For the text-containing cell, return its midpoint in [X, Y] coordinate format. 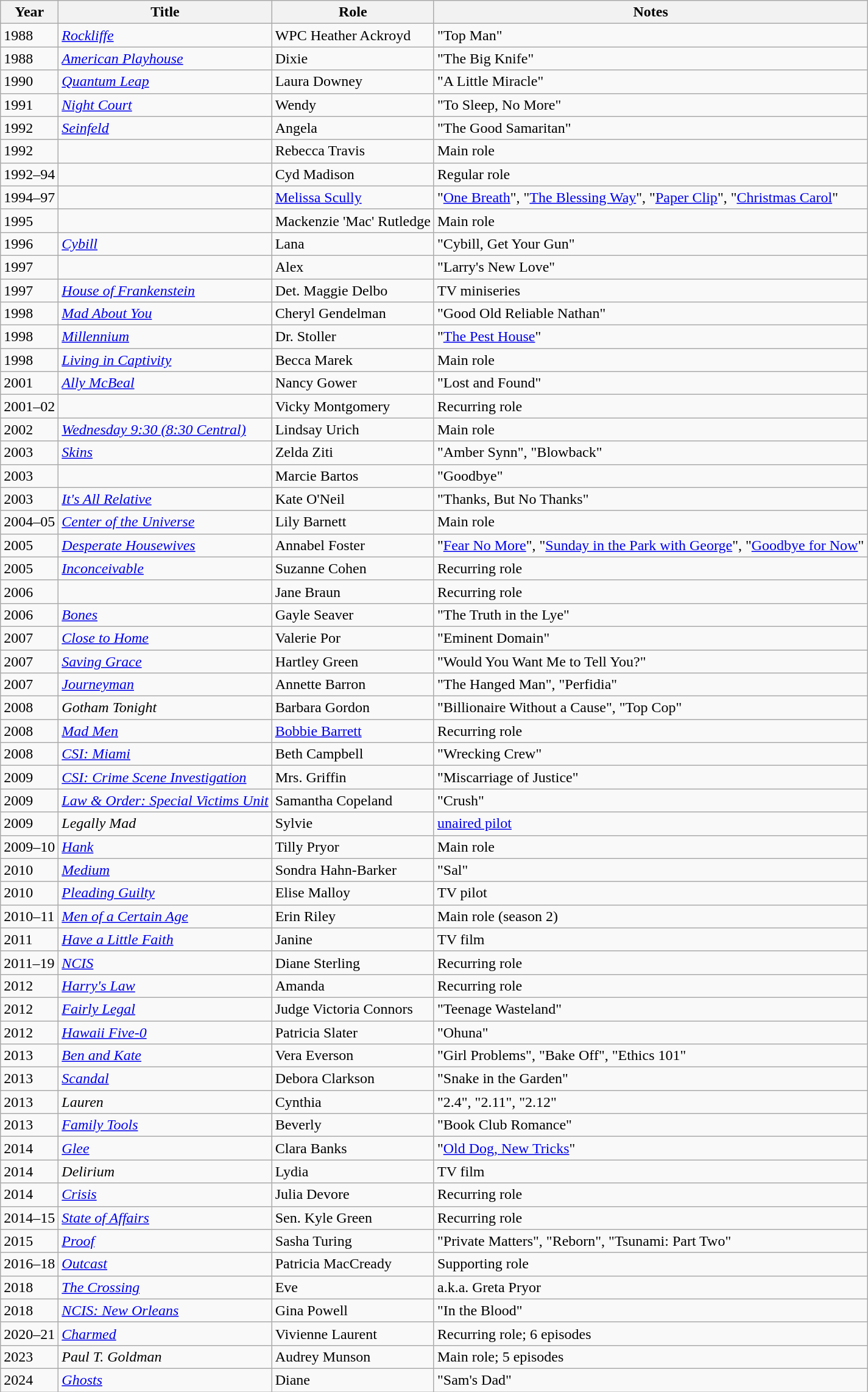
2011–19 [29, 963]
Recurring role; 6 episodes [651, 1334]
Elise Malloy [353, 893]
2004–05 [29, 522]
Gotham Tonight [165, 708]
Delirium [165, 1171]
Center of the Universe [165, 522]
Tilly Pryor [353, 847]
The Crossing [165, 1287]
"In the Blood" [651, 1310]
Lily Barnett [353, 522]
2024 [29, 1380]
Eve [353, 1287]
It's All Relative [165, 499]
Cynthia [353, 1102]
"Teenage Wasteland" [651, 1009]
Hank [165, 847]
Seinfeld [165, 128]
Have a Little Faith [165, 939]
Suzanne Cohen [353, 568]
Zelda Ziti [353, 453]
CSI: Miami [165, 754]
Crisis [165, 1195]
"A Little Miracle" [651, 82]
1990 [29, 82]
TV pilot [651, 893]
House of Frankenstein [165, 291]
Debora Clarkson [353, 1079]
Harry's Law [165, 986]
"Girl Problems", "Bake Off", "Ethics 101" [651, 1056]
Janine [353, 939]
Sen. Kyle Green [353, 1218]
1992–94 [29, 174]
"The Hanged Man", "Perfidia" [651, 685]
Supporting role [651, 1264]
Main role (season 2) [651, 916]
2011 [29, 939]
Beth Campbell [353, 754]
Men of a Certain Age [165, 916]
Cheryl Gendelman [353, 314]
Fairly Legal [165, 1009]
Lauren [165, 1102]
Year [29, 12]
unaired pilot [651, 824]
Legally Mad [165, 824]
2020–21 [29, 1334]
"Snake in the Garden" [651, 1079]
Samantha Copeland [353, 800]
"Crush" [651, 800]
Annette Barron [353, 685]
"Old Dog, New Tricks" [651, 1148]
"Amber Synn", "Blowback" [651, 453]
"Wrecking Crew" [651, 754]
Melissa Scully [353, 197]
"One Breath", "The Blessing Way", "Paper Clip", "Christmas Carol" [651, 197]
Family Tools [165, 1125]
Mad Men [165, 731]
Diane Sterling [353, 963]
"Eminent Domain" [651, 638]
Vivienne Laurent [353, 1334]
American Playhouse [165, 58]
Sondra Hahn-Barker [353, 870]
Amanda [353, 986]
Hartley Green [353, 661]
Proof [165, 1241]
Lydia [353, 1171]
"Larry's New Love" [651, 267]
"Sam's Dad" [651, 1380]
2001–02 [29, 406]
Glee [165, 1148]
Vicky Montgomery [353, 406]
"Sal" [651, 870]
Role [353, 12]
Valerie Por [353, 638]
Quantum Leap [165, 82]
Law & Order: Special Victims Unit [165, 800]
Laura Downey [353, 82]
Becca Marek [353, 360]
"The Truth in the Lye" [651, 615]
Medium [165, 870]
2015 [29, 1241]
"The Good Samaritan" [651, 128]
"The Pest House" [651, 337]
"2.4", "2.11", "2.12" [651, 1102]
Annabel Foster [353, 545]
Sasha Turing [353, 1241]
Title [165, 12]
Patricia Slater [353, 1033]
Patricia MacCready [353, 1264]
2010–11 [29, 916]
Clara Banks [353, 1148]
2009–10 [29, 847]
Pleading Guilty [165, 893]
Close to Home [165, 638]
Night Court [165, 105]
Bobbie Barrett [353, 731]
Mad About You [165, 314]
Marcie Bartos [353, 476]
Jane Braun [353, 592]
Skins [165, 453]
Sylvie [353, 824]
Audrey Munson [353, 1357]
Saving Grace [165, 661]
"Thanks, But No Thanks" [651, 499]
Dixie [353, 58]
Cybill [165, 244]
Inconceivable [165, 568]
"Good Old Reliable Nathan" [651, 314]
"Fear No More", "Sunday in the Park with George", "Goodbye for Now" [651, 545]
Gina Powell [353, 1310]
Erin Riley [353, 916]
Mrs. Griffin [353, 777]
"Ohuna" [651, 1033]
2001 [29, 383]
State of Affairs [165, 1218]
Scandal [165, 1079]
"Would You Want Me to Tell You?" [651, 661]
"Lost and Found" [651, 383]
"Billionaire Without a Cause", "Top Cop" [651, 708]
Cyd Madison [353, 174]
"Miscarriage of Justice" [651, 777]
2016–18 [29, 1264]
"Private Matters", "Reborn", "Tsunami: Part Two" [651, 1241]
Mackenzie 'Mac' Rutledge [353, 221]
1996 [29, 244]
Outcast [165, 1264]
TV miniseries [651, 291]
2023 [29, 1357]
Alex [353, 267]
Ghosts [165, 1380]
Ben and Kate [165, 1056]
Beverly [353, 1125]
2014–15 [29, 1218]
WPC Heather Ackroyd [353, 35]
Judge Victoria Connors [353, 1009]
Lana [353, 244]
"Top Man" [651, 35]
"Goodbye" [651, 476]
Rebecca Travis [353, 151]
Vera Everson [353, 1056]
Dr. Stoller [353, 337]
Julia Devore [353, 1195]
Charmed [165, 1334]
Hawaii Five-0 [165, 1033]
Wendy [353, 105]
NCIS: New Orleans [165, 1310]
Angela [353, 128]
"The Big Knife" [651, 58]
Journeyman [165, 685]
Wednesday 9:30 (8:30 Central) [165, 429]
"Cybill, Get Your Gun" [651, 244]
a.k.a. Greta Pryor [651, 1287]
Main role; 5 episodes [651, 1357]
Det. Maggie Delbo [353, 291]
NCIS [165, 963]
Regular role [651, 174]
Barbara Gordon [353, 708]
CSI: Crime Scene Investigation [165, 777]
Lindsay Urich [353, 429]
"To Sleep, No More" [651, 105]
Notes [651, 12]
Rockliffe [165, 35]
Millennium [165, 337]
Gayle Seaver [353, 615]
Diane [353, 1380]
Living in Captivity [165, 360]
Nancy Gower [353, 383]
1991 [29, 105]
Desperate Housewives [165, 545]
"Book Club Romance" [651, 1125]
2002 [29, 429]
1994–97 [29, 197]
Kate O'Neil [353, 499]
Ally McBeal [165, 383]
1995 [29, 221]
Bones [165, 615]
Paul T. Goldman [165, 1357]
